From the cell containing the given text, extract its center point as (X, Y) coordinate. 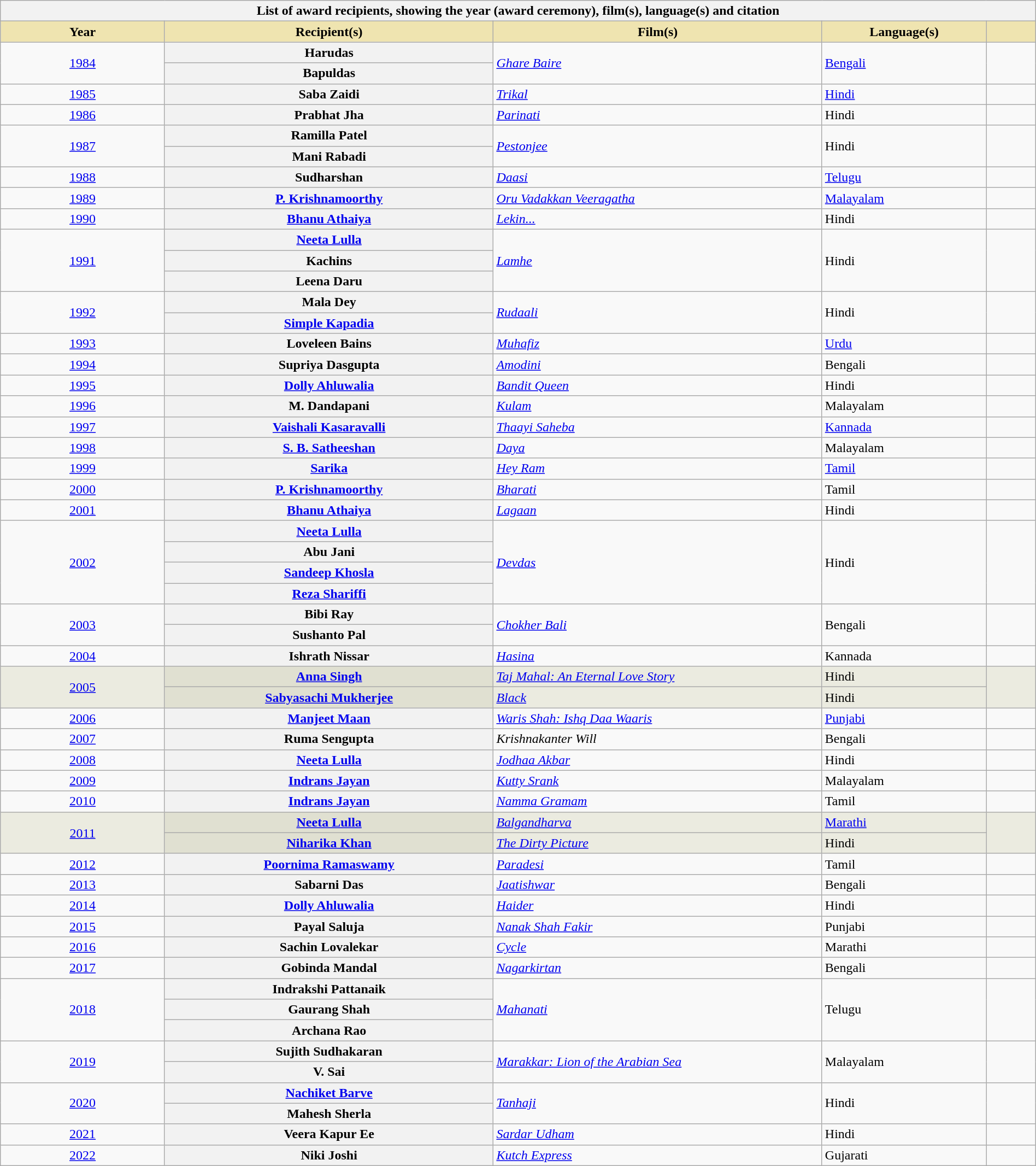
1990 (83, 219)
1995 (83, 385)
Waris Shah: Ishq Daa Waaris (658, 718)
Daya (658, 448)
2003 (83, 625)
Mahanati (658, 1010)
Daasi (658, 177)
Mani Rabadi (329, 156)
Veera Kapur Ee (329, 1134)
Gaurang Shah (329, 1010)
Year (83, 32)
Abu Jani (329, 552)
Thaayi Saheba (658, 427)
Bharati (658, 489)
Leena Daru (329, 282)
Mala Dey (329, 302)
Recipient(s) (329, 32)
Kulam (658, 406)
Sudharshan (329, 177)
Language(s) (904, 32)
1999 (83, 468)
Black (658, 698)
Vaishali Kasaravalli (329, 427)
1986 (83, 115)
1991 (83, 260)
Saba Zaidi (329, 94)
Balgandharva (658, 822)
2020 (83, 1103)
Ruma Sengupta (329, 739)
2010 (83, 801)
Mahesh Sherla (329, 1114)
Sandeep Khosla (329, 572)
Sabyasachi Mukherjee (329, 698)
Trikal (658, 94)
Niharika Khan (329, 843)
Niki Joshi (329, 1155)
Namma Gramam (658, 801)
Sachin Lovalekar (329, 947)
2000 (83, 489)
Indrakshi Pattanaik (329, 989)
Haider (658, 905)
1998 (83, 448)
2009 (83, 781)
Gobinda Mandal (329, 968)
1994 (83, 365)
Archana Rao (329, 1030)
2004 (83, 656)
Oru Vadakkan Veeragatha (658, 198)
2016 (83, 947)
Film(s) (658, 32)
The Dirty Picture (658, 843)
Lekin... (658, 219)
2022 (83, 1155)
2008 (83, 760)
Nagarkirtan (658, 968)
Ghare Baire (658, 63)
1989 (83, 198)
Simple Kapadia (329, 323)
Ishrath Nissar (329, 656)
1992 (83, 313)
1985 (83, 94)
Krishnakanter Will (658, 739)
2013 (83, 884)
1996 (83, 406)
Hasina (658, 656)
2017 (83, 968)
Ramilla Patel (329, 136)
1997 (83, 427)
Payal Saluja (329, 927)
Marakkar: Lion of the Arabian Sea (658, 1062)
Taj Mahal: An Eternal Love Story (658, 677)
2007 (83, 739)
2021 (83, 1134)
Muhafiz (658, 344)
2018 (83, 1010)
Sushanto Pal (329, 635)
2001 (83, 510)
Reza Shariffi (329, 593)
Nachiket Barve (329, 1093)
V. Sai (329, 1072)
Parinati (658, 115)
Kachins (329, 261)
Hey Ram (658, 468)
Sardar Udham (658, 1134)
Poornima Ramaswamy (329, 864)
Rudaali (658, 313)
Nanak Shah Fakir (658, 927)
Kutch Express (658, 1155)
Bapuldas (329, 73)
2012 (83, 864)
M. Dandapani (329, 406)
Bibi Ray (329, 614)
Cycle (658, 947)
Paradesi (658, 864)
Tanhaji (658, 1103)
Prabhat Jha (329, 115)
Anna Singh (329, 677)
List of award recipients, showing the year (award ceremony), film(s), language(s) and citation (518, 11)
Harudas (329, 52)
Sabarni Das (329, 884)
Bandit Queen (658, 385)
1984 (83, 63)
Lagaan (658, 510)
Jodhaa Akbar (658, 760)
1993 (83, 344)
Urdu (904, 344)
Jaatishwar (658, 884)
Loveleen Bains (329, 344)
Kutty Srank (658, 781)
Sarika (329, 468)
Lamhe (658, 260)
2019 (83, 1062)
Supriya Dasgupta (329, 365)
Amodini (658, 365)
2002 (83, 562)
2006 (83, 718)
S. B. Satheeshan (329, 448)
Manjeet Maan (329, 718)
2011 (83, 833)
Devdas (658, 562)
Pestonjee (658, 146)
2015 (83, 927)
1987 (83, 146)
2014 (83, 905)
Sujith Sudhakaran (329, 1051)
Gujarati (904, 1155)
1988 (83, 177)
Chokher Bali (658, 625)
2005 (83, 687)
